Capture the cell that displays the provided text and extract its [x, y] central coordinate. 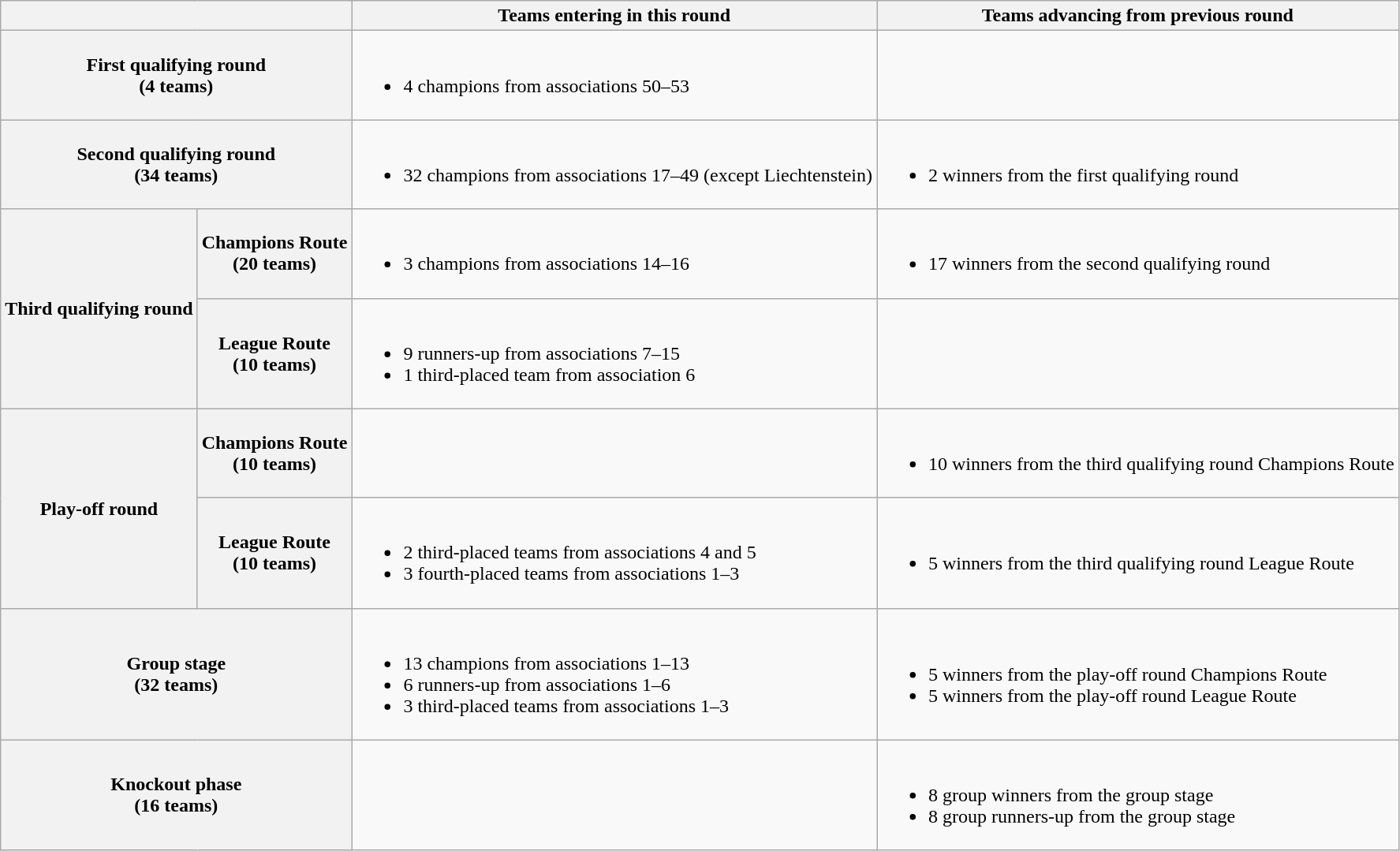
Teams advancing from previous round [1138, 16]
Group stage(32 teams) [177, 674]
5 winners from the play-off round Champions Route5 winners from the play-off round League Route [1138, 674]
13 champions from associations 1–136 runners-up from associations 1–63 third-placed teams from associations 1–3 [614, 674]
Teams entering in this round [614, 16]
3 champions from associations 14–16 [614, 254]
Play-off round [99, 508]
2 winners from the first qualifying round [1138, 164]
Champions Route(20 teams) [274, 254]
Second qualifying round(34 teams) [177, 164]
Knockout phase(16 teams) [177, 795]
Third qualifying round [99, 309]
10 winners from the third qualifying round Champions Route [1138, 453]
Champions Route(10 teams) [274, 453]
2 third-placed teams from associations 4 and 53 fourth-placed teams from associations 1–3 [614, 553]
8 group winners from the group stage8 group runners-up from the group stage [1138, 795]
4 champions from associations 50–53 [614, 76]
17 winners from the second qualifying round [1138, 254]
First qualifying round(4 teams) [177, 76]
9 runners-up from associations 7–151 third-placed team from association 6 [614, 353]
32 champions from associations 17–49 (except Liechtenstein) [614, 164]
5 winners from the third qualifying round League Route [1138, 553]
